Identify which cell holds the provided text, then report its (x, y) central coordinate. 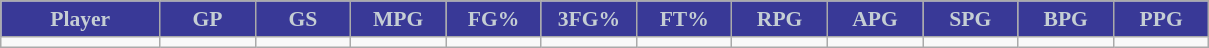
FG% (494, 19)
RPG (780, 19)
Player (80, 19)
BPG (1066, 19)
APG (874, 19)
SPG (970, 19)
MPG (398, 19)
FT% (684, 19)
GP (208, 19)
3FG% (588, 19)
PPG (1161, 19)
GS (302, 19)
